Detect which cell encompasses the target text, then output its (X, Y) center coordinate. 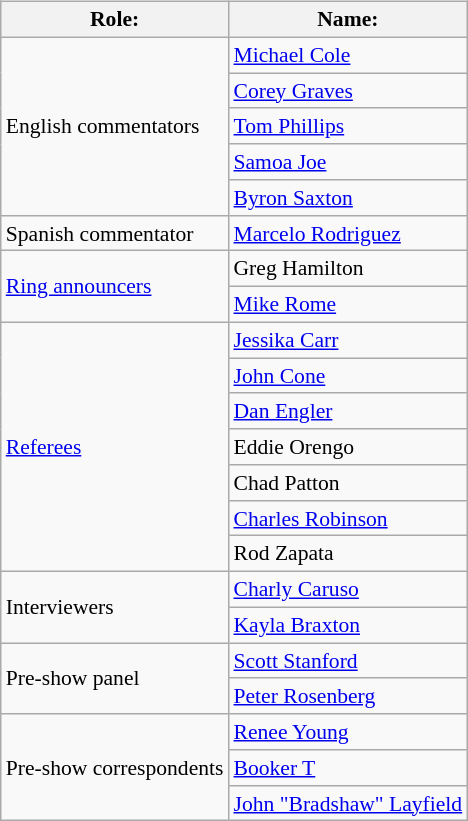
Referees (115, 446)
John Cone (348, 376)
Chad Patton (348, 483)
Pre-show panel (115, 678)
Renee Young (348, 732)
Eddie Orengo (348, 447)
Role: (115, 20)
Interviewers (115, 608)
Corey Graves (348, 91)
Byron Saxton (348, 198)
Dan Engler (348, 411)
Michael Cole (348, 55)
Kayla Braxton (348, 625)
Charly Caruso (348, 590)
Rod Zapata (348, 554)
Mike Rome (348, 305)
English commentators (115, 126)
Scott Stanford (348, 661)
Peter Rosenberg (348, 696)
John "Bradshaw" Layfield (348, 803)
Greg Hamilton (348, 269)
Ring announcers (115, 286)
Marcelo Rodriguez (348, 233)
Name: (348, 20)
Booker T (348, 768)
Jessika Carr (348, 340)
Charles Robinson (348, 518)
Samoa Joe (348, 162)
Pre-show correspondents (115, 768)
Tom Phillips (348, 126)
Spanish commentator (115, 233)
